Search for the cell housing the specified text and yield its [x, y] center coordinate. 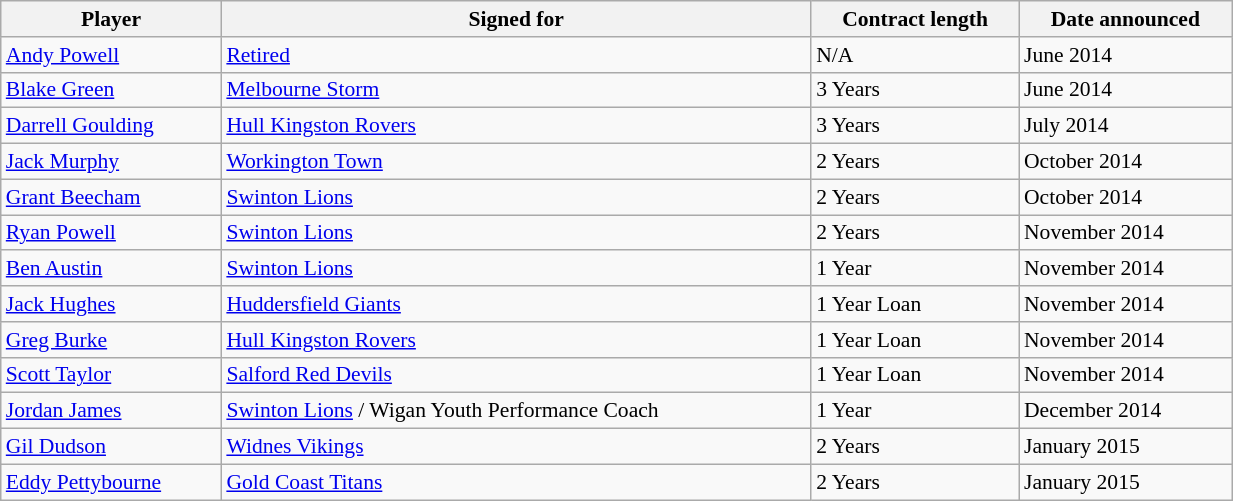
Eddy Pettybourne [112, 482]
Retired [516, 55]
Gil Dudson [112, 447]
Workington Town [516, 162]
Grant Beecham [112, 197]
Player [112, 19]
Widnes Vikings [516, 447]
Greg Burke [112, 340]
Blake Green [112, 90]
Jack Hughes [112, 304]
N/A [915, 55]
Contract length [915, 19]
Ben Austin [112, 269]
Ryan Powell [112, 233]
Date announced [1126, 19]
Darrell Goulding [112, 126]
Salford Red Devils [516, 375]
Signed for [516, 19]
Jordan James [112, 411]
Swinton Lions / Wigan Youth Performance Coach [516, 411]
Melbourne Storm [516, 90]
Andy Powell [112, 55]
July 2014 [1126, 126]
Scott Taylor [112, 375]
Gold Coast Titans [516, 482]
Jack Murphy [112, 162]
Huddersfield Giants [516, 304]
December 2014 [1126, 411]
